Determine the [x, y] coordinate at the center of the cell enclosing the given text.  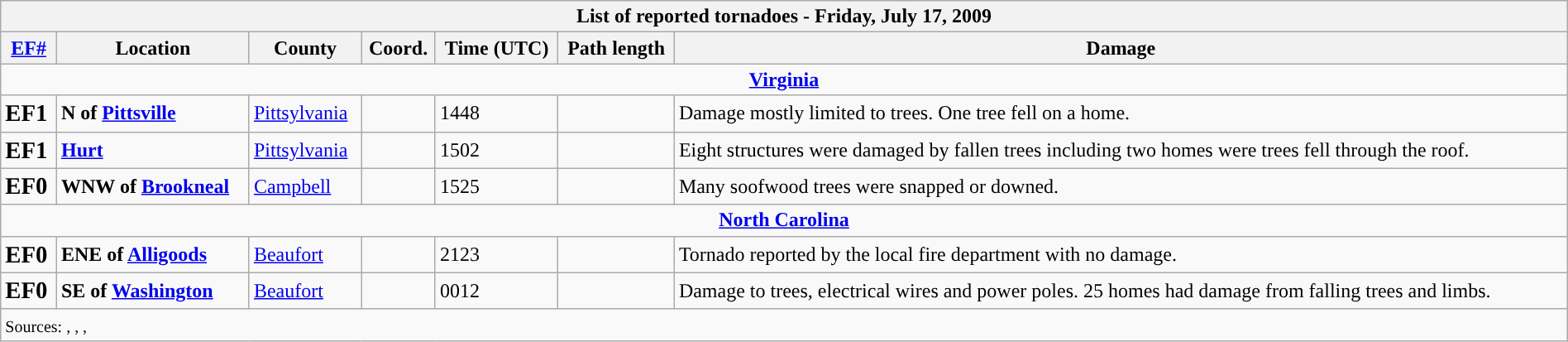
2123 [496, 254]
Campbell [304, 186]
Damage mostly limited to trees. One tree fell on a home. [1121, 113]
Damage to trees, electrical wires and power poles. 25 homes had damage from falling trees and limbs. [1121, 291]
County [304, 48]
Many soofwood trees were snapped or downed. [1121, 186]
ENE of Alligoods [152, 254]
EF# [29, 48]
Hurt [152, 150]
Time (UTC) [496, 48]
North Carolina [784, 220]
Eight structures were damaged by fallen trees including two homes were trees fell through the roof. [1121, 150]
Tornado reported by the local fire department with no damage. [1121, 254]
Location [152, 48]
Path length [616, 48]
Virginia [784, 79]
List of reported tornadoes - Friday, July 17, 2009 [784, 17]
Damage [1121, 48]
Sources: , , , [784, 325]
0012 [496, 291]
SE of Washington [152, 291]
N of Pittsville [152, 113]
1525 [496, 186]
Coord. [399, 48]
WNW of Brookneal [152, 186]
1502 [496, 150]
1448 [496, 113]
